Return [x, y] of the center of cell containing provided text 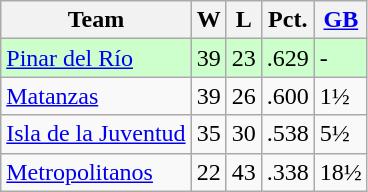
43 [244, 172]
23 [244, 58]
.629 [288, 58]
18½ [340, 172]
35 [208, 134]
Metropolitanos [96, 172]
Pct. [288, 20]
GB [340, 20]
.338 [288, 172]
Matanzas [96, 96]
.600 [288, 96]
26 [244, 96]
Pinar del Río [96, 58]
30 [244, 134]
W [208, 20]
- [340, 58]
Team [96, 20]
5½ [340, 134]
L [244, 20]
Isla de la Juventud [96, 134]
1½ [340, 96]
.538 [288, 134]
22 [208, 172]
